Provide the (X, Y) coordinate of the cell's center where the given text is located.  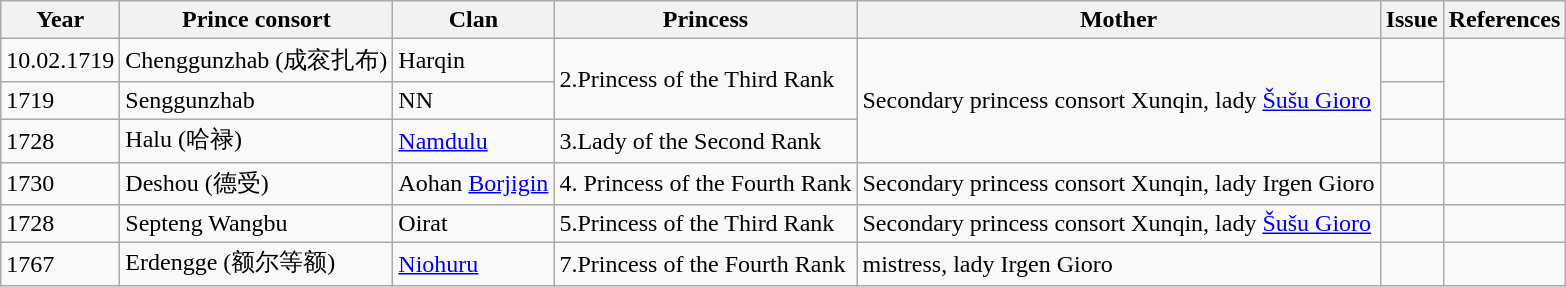
10.02.1719 (60, 60)
2.Princess of the Third Rank (706, 80)
Deshou (德受) (256, 184)
1767 (60, 264)
Halu (哈禄) (256, 140)
5.Princess of the Third Rank (706, 224)
1719 (60, 100)
Erdengge (额尔等额) (256, 264)
Issue (1412, 20)
Namdulu (474, 140)
Niohuru (474, 264)
References (1504, 20)
Prince consort (256, 20)
Aohan Borjigin (474, 184)
NN (474, 100)
7.Princess of the Fourth Rank (706, 264)
Mother (1118, 20)
Year (60, 20)
Chenggunzhab (成衮扎布) (256, 60)
Princess (706, 20)
Oirat (474, 224)
1730 (60, 184)
Senggunzhab (256, 100)
4. Princess of the Fourth Rank (706, 184)
Septeng Wangbu (256, 224)
mistress, lady Irgen Gioro (1118, 264)
Secondary princess consort Xunqin, lady Irgen Gioro (1118, 184)
3.Lady of the Second Rank (706, 140)
Clan (474, 20)
Harqin (474, 60)
